Extract the (X, Y) coordinate from the center of the cell holding the provided text.  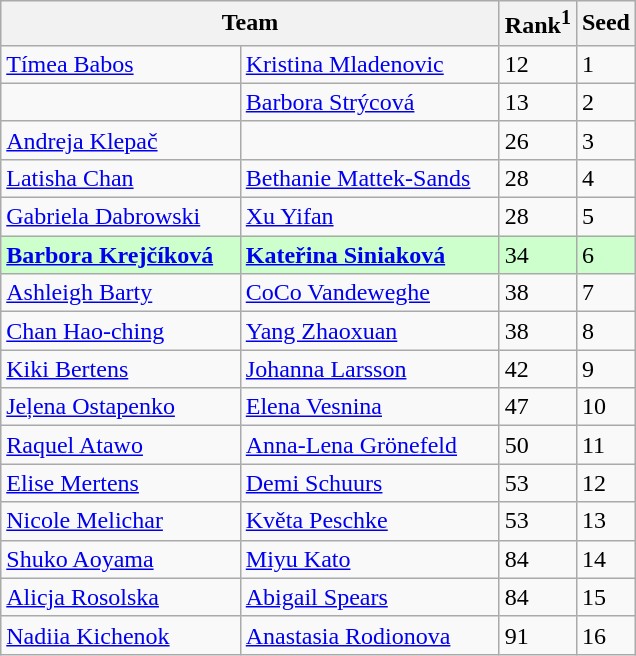
9 (606, 369)
Gabriela Dabrowski (121, 217)
Nicole Melichar (121, 521)
50 (538, 445)
16 (606, 635)
Demi Schuurs (370, 483)
Andreja Klepač (121, 140)
Seed (606, 24)
CoCo Vandeweghe (370, 293)
6 (606, 255)
Rank1 (538, 24)
Alicja Rosolska (121, 597)
4 (606, 178)
Nadiia Kichenok (121, 635)
Xu Yifan (370, 217)
Kiki Bertens (121, 369)
14 (606, 559)
26 (538, 140)
Barbora Krejčíková (121, 255)
7 (606, 293)
Raquel Atawo (121, 445)
Bethanie Mattek-Sands (370, 178)
8 (606, 331)
Anastasia Rodionova (370, 635)
Latisha Chan (121, 178)
91 (538, 635)
Jeļena Ostapenko (121, 407)
3 (606, 140)
10 (606, 407)
47 (538, 407)
2 (606, 102)
Team (250, 24)
Barbora Strýcová (370, 102)
34 (538, 255)
Tímea Babos (121, 64)
Elise Mertens (121, 483)
1 (606, 64)
Chan Hao-ching (121, 331)
Květa Peschke (370, 521)
11 (606, 445)
5 (606, 217)
42 (538, 369)
Anna-Lena Grönefeld (370, 445)
15 (606, 597)
Shuko Aoyama (121, 559)
Kristina Mladenovic (370, 64)
Miyu Kato (370, 559)
Kateřina Siniaková (370, 255)
Elena Vesnina (370, 407)
Ashleigh Barty (121, 293)
Abigail Spears (370, 597)
Yang Zhaoxuan (370, 331)
Johanna Larsson (370, 369)
